From the cell containing the given text, extract its center point as (X, Y) coordinate. 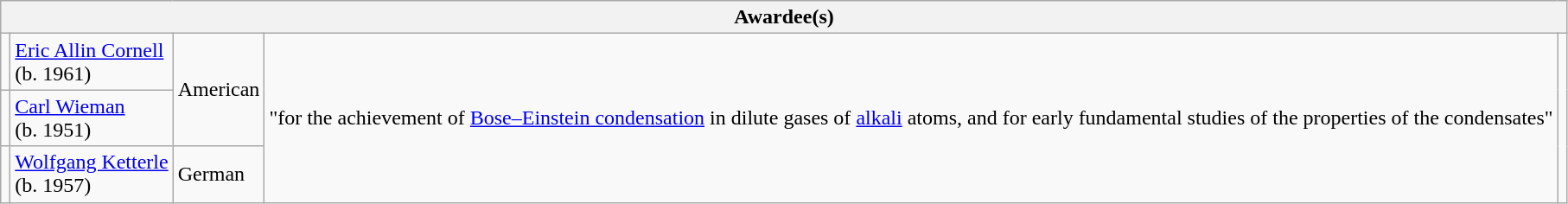
Carl Wieman(b. 1951) (92, 118)
Eric Allin Cornell(b. 1961) (92, 62)
German (219, 175)
American (219, 90)
Wolfgang Ketterle(b. 1957) (92, 175)
Awardee(s) (784, 17)
